For the text-containing cell, return its midpoint in [x, y] coordinate format. 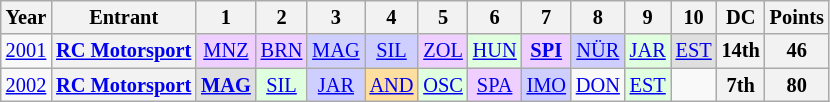
DC [741, 17]
2002 [26, 85]
BRN [282, 51]
ZOL [442, 51]
NÜR [598, 51]
IMO [546, 85]
Year [26, 17]
10 [694, 17]
9 [648, 17]
Entrant [124, 17]
OSC [442, 85]
SPA [495, 85]
2 [282, 17]
2001 [26, 51]
14th [741, 51]
DON [598, 85]
1 [226, 17]
5 [442, 17]
80 [797, 85]
SPI [546, 51]
4 [392, 17]
46 [797, 51]
MNZ [226, 51]
7 [546, 17]
6 [495, 17]
AND [392, 85]
8 [598, 17]
Points [797, 17]
3 [336, 17]
HUN [495, 51]
7th [741, 85]
